Scan for the cell matching the given text and deliver its [x, y] coordinate at center. 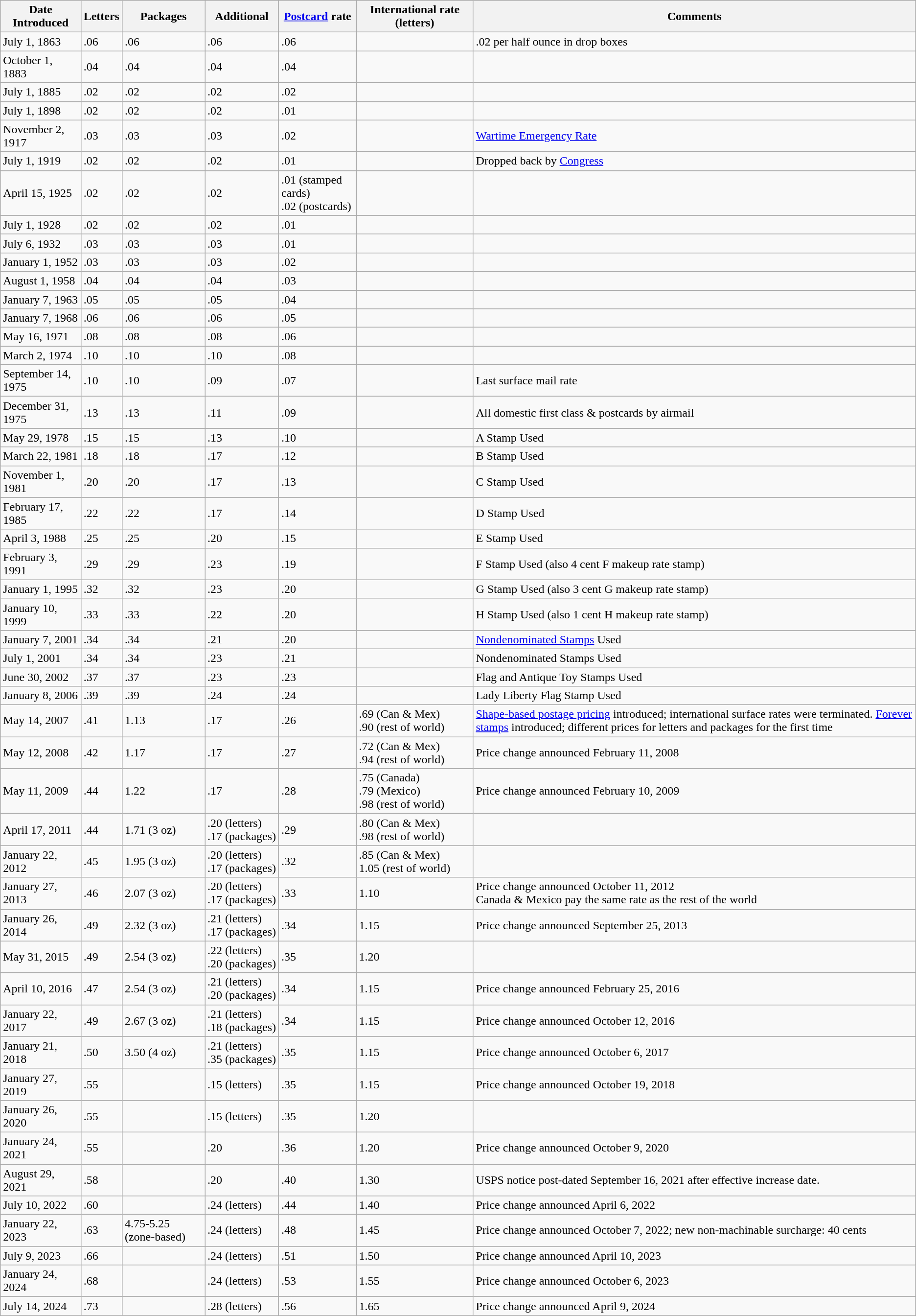
Additional [242, 17]
July 1, 1928 [41, 225]
Price change announced October 7, 2022; new non-machinable surcharge: 40 cents [694, 1231]
May 14, 2007 [41, 721]
1.10 [415, 893]
C Stamp Used [694, 482]
.28 (letters) [242, 1306]
Price change announced February 11, 2008 [694, 753]
May 29, 1978 [41, 438]
All domestic first class & postcards by airmail [694, 412]
April 15, 1925 [41, 193]
Price change announced October 6, 2017 [694, 1053]
1.22 [163, 791]
January 22, 2023 [41, 1231]
.02 per half ounce in drop boxes [694, 42]
B Stamp Used [694, 456]
.42 [101, 753]
Packages [163, 17]
January 21, 2018 [41, 1053]
October 1, 1883 [41, 67]
June 30, 2002 [41, 677]
July 10, 2022 [41, 1205]
July 9, 2023 [41, 1256]
Price change announced February 10, 2009 [694, 791]
Last surface mail rate [694, 381]
January 22, 2012 [41, 862]
Price change announced April 6, 2022 [694, 1205]
January 1, 1952 [41, 262]
May 16, 1971 [41, 337]
May 11, 2009 [41, 791]
April 3, 1988 [41, 539]
January 22, 2017 [41, 1020]
.22 (letters).20 (packages) [242, 957]
January 7, 1968 [41, 318]
January 27, 2019 [41, 1084]
January 26, 2014 [41, 925]
.53 [318, 1281]
.58 [101, 1180]
November 2, 1917 [41, 136]
.69 (Can & Mex).90 (rest of world) [415, 721]
April 10, 2016 [41, 989]
.36 [318, 1148]
.21 (letters).20 (packages) [242, 989]
.26 [318, 721]
.11 [242, 412]
USPS notice post-dated September 16, 2021 after effective increase date. [694, 1180]
Comments [694, 17]
Price change announced September 25, 2013 [694, 925]
May 12, 2008 [41, 753]
1.71 (3 oz) [163, 829]
.63 [101, 1231]
Letters [101, 17]
July 1, 1898 [41, 111]
January 1, 1995 [41, 589]
.40 [318, 1180]
.41 [101, 721]
.80 (Can & Mex).98 (rest of world) [415, 829]
H Stamp Used (also 1 cent H makeup rate stamp) [694, 614]
January 7, 1963 [41, 299]
Postcard rate [318, 17]
January 24, 2024 [41, 1281]
March 2, 1974 [41, 355]
February 3, 1991 [41, 564]
.51 [318, 1256]
July 1, 1885 [41, 92]
2.67 (3 oz) [163, 1020]
November 1, 1981 [41, 482]
1.95 (3 oz) [163, 862]
.72 (Can & Mex).94 (rest of world) [415, 753]
.21 (letters).18 (packages) [242, 1020]
Dropped back by Congress [694, 161]
.28 [318, 791]
.07 [318, 381]
Price change announced October 19, 2018 [694, 1084]
.21 (letters).17 (packages) [242, 925]
Price change announced October 9, 2020 [694, 1148]
2.32 (3 oz) [163, 925]
.60 [101, 1205]
February 17, 1985 [41, 513]
April 17, 2011 [41, 829]
1.30 [415, 1180]
August 1, 1958 [41, 281]
Wartime Emergency Rate [694, 136]
July 1, 1919 [41, 161]
.27 [318, 753]
.21 (letters).35 (packages) [242, 1053]
.66 [101, 1256]
January 10, 1999 [41, 614]
July 1, 2001 [41, 658]
January 7, 2001 [41, 639]
January 24, 2021 [41, 1148]
G Stamp Used (also 3 cent G makeup rate stamp) [694, 589]
.85 (Can & Mex)1.05 (rest of world) [415, 862]
.45 [101, 862]
July 14, 2024 [41, 1306]
.12 [318, 456]
3.50 (4 oz) [163, 1053]
Price change announced October 6, 2023 [694, 1281]
Price change announced October 11, 2012Canada & Mexico pay the same rate as the rest of the world [694, 893]
Price change announced April 10, 2023 [694, 1256]
1.65 [415, 1306]
International rate (letters) [415, 17]
.56 [318, 1306]
Date Introduced [41, 17]
Price change announced October 12, 2016 [694, 1020]
January 26, 2020 [41, 1116]
Price change announced April 9, 2024 [694, 1306]
Price change announced February 25, 2016 [694, 989]
4.75-5.25 (zone-based) [163, 1231]
1.45 [415, 1231]
January 27, 2013 [41, 893]
March 22, 1981 [41, 456]
1.13 [163, 721]
.48 [318, 1231]
Flag and Antique Toy Stamps Used [694, 677]
1.55 [415, 1281]
Lady Liberty Flag Stamp Used [694, 696]
.75 (Canada).79 (Mexico).98 (rest of world) [415, 791]
.01 (stamped cards).02 (postcards) [318, 193]
August 29, 2021 [41, 1180]
.14 [318, 513]
July 1, 1863 [41, 42]
E Stamp Used [694, 539]
September 14, 1975 [41, 381]
December 31, 1975 [41, 412]
May 31, 2015 [41, 957]
1.40 [415, 1205]
2.07 (3 oz) [163, 893]
.50 [101, 1053]
F Stamp Used (also 4 cent F makeup rate stamp) [694, 564]
1.50 [415, 1256]
.19 [318, 564]
January 8, 2006 [41, 696]
.47 [101, 989]
July 6, 1932 [41, 243]
A Stamp Used [694, 438]
.46 [101, 893]
1.17 [163, 753]
.68 [101, 1281]
.73 [101, 1306]
D Stamp Used [694, 513]
